Scan for the cell matching the given text and deliver its (x, y) coordinate at center. 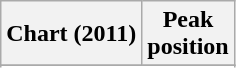
Peakposition (188, 34)
Chart (2011) (72, 34)
